Find where the given text appears and provide that cell's center as [X, Y] coordinate. 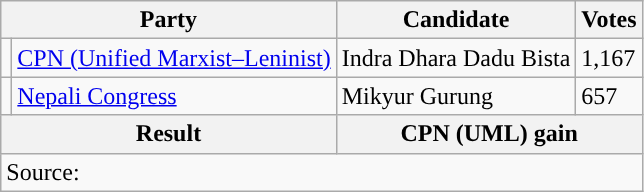
Mikyur Gurung [456, 96]
Result [168, 134]
Candidate [456, 20]
Nepali Congress [174, 96]
Indra Dhara Dadu Bista [456, 58]
Source: [322, 172]
CPN (UML) gain [489, 134]
657 [609, 96]
Party [168, 20]
CPN (Unified Marxist–Leninist) [174, 58]
Votes [609, 20]
1,167 [609, 58]
